Provide the (x, y) coordinate of the cell's center where the given text is located.  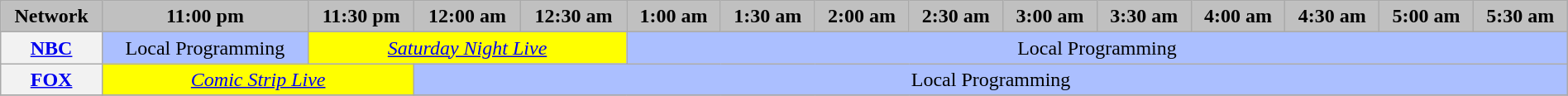
5:00 am (1427, 17)
1:30 am (767, 17)
11:00 pm (205, 17)
12:30 am (573, 17)
3:00 am (1050, 17)
Saturday Night Live (466, 48)
3:30 am (1144, 17)
12:00 am (467, 17)
11:30 pm (361, 17)
1:00 am (674, 17)
2:00 am (862, 17)
5:30 am (1520, 17)
Network (51, 17)
2:30 am (956, 17)
4:30 am (1332, 17)
Comic Strip Live (258, 79)
FOX (51, 79)
NBC (51, 48)
4:00 am (1238, 17)
